Pinpoint the cell where the given text exists, returning its (x, y) midpoint coordinate. 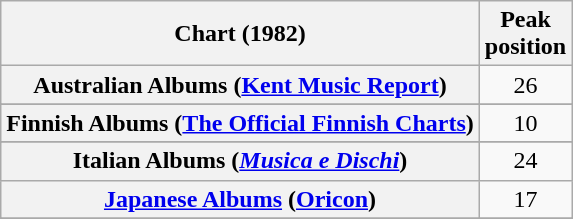
17 (525, 199)
Finnish Albums (The Official Finnish Charts) (240, 123)
24 (525, 161)
Chart (1982) (240, 34)
Italian Albums (Musica e Dischi) (240, 161)
Australian Albums (Kent Music Report) (240, 85)
10 (525, 123)
Peakposition (525, 34)
Japanese Albums (Oricon) (240, 199)
26 (525, 85)
